Find where the given text appears and provide that cell's center as [X, Y] coordinate. 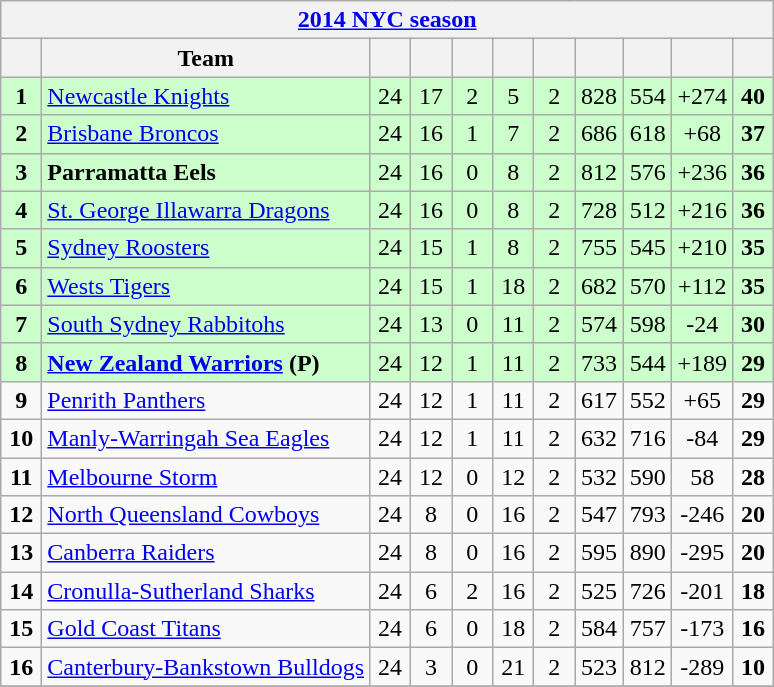
-289 [702, 667]
Canterbury-Bankstown Bulldogs [206, 667]
+274 [702, 96]
Melbourne Storm [206, 477]
Team [206, 58]
Manly-Warringah Sea Eagles [206, 438]
Cronulla-Sutherland Sharks [206, 591]
58 [702, 477]
21 [514, 667]
St. George Illawarra Dragons [206, 210]
890 [648, 553]
Canberra Raiders [206, 553]
595 [600, 553]
+210 [702, 248]
682 [600, 286]
512 [648, 210]
4 [22, 210]
37 [754, 134]
554 [648, 96]
30 [754, 324]
+216 [702, 210]
545 [648, 248]
Brisbane Broncos [206, 134]
617 [600, 400]
726 [648, 591]
828 [600, 96]
Parramatta Eels [206, 172]
584 [600, 629]
757 [648, 629]
9 [22, 400]
+189 [702, 362]
686 [600, 134]
+236 [702, 172]
-201 [702, 591]
-173 [702, 629]
40 [754, 96]
-246 [702, 515]
14 [22, 591]
28 [754, 477]
+68 [702, 134]
+65 [702, 400]
Penrith Panthers [206, 400]
North Queensland Cowboys [206, 515]
523 [600, 667]
755 [600, 248]
590 [648, 477]
Newcastle Knights [206, 96]
598 [648, 324]
552 [648, 400]
Sydney Roosters [206, 248]
-24 [702, 324]
17 [432, 96]
South Sydney Rabbitohs [206, 324]
New Zealand Warriors (P) [206, 362]
574 [600, 324]
547 [600, 515]
570 [648, 286]
728 [600, 210]
2014 NYC season [388, 20]
Gold Coast Titans [206, 629]
733 [600, 362]
576 [648, 172]
793 [648, 515]
-84 [702, 438]
532 [600, 477]
Wests Tigers [206, 286]
618 [648, 134]
525 [600, 591]
+112 [702, 286]
632 [600, 438]
-295 [702, 553]
544 [648, 362]
716 [648, 438]
